Capture the cell that displays the provided text and extract its [x, y] central coordinate. 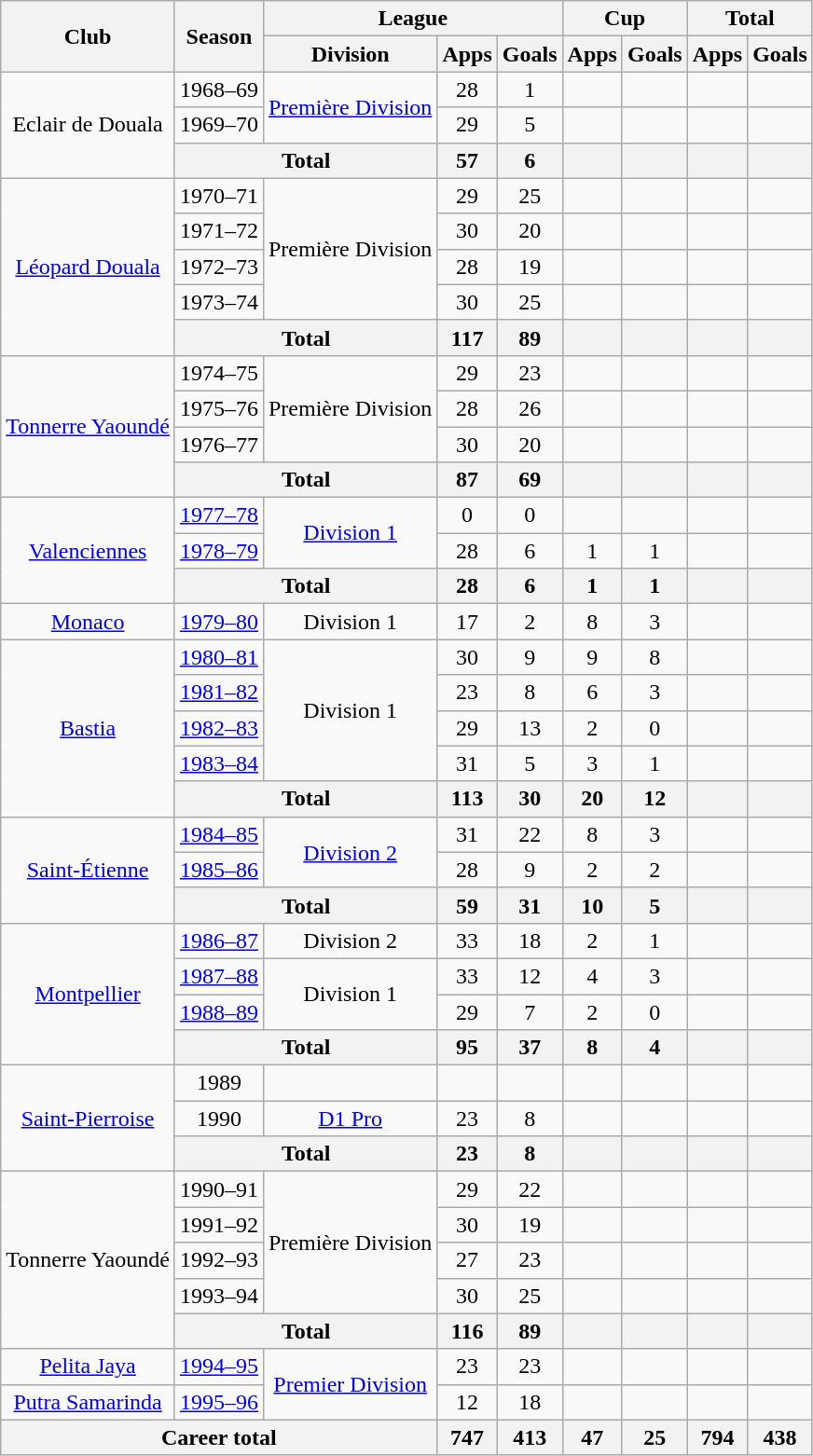
47 [592, 1437]
95 [467, 1048]
1988–89 [218, 1011]
Léopard Douala [88, 267]
1982–83 [218, 728]
1989 [218, 1083]
Putra Samarinda [88, 1402]
1970–71 [218, 196]
1994–95 [218, 1367]
17 [467, 622]
Pelita Jaya [88, 1367]
1991–92 [218, 1225]
113 [467, 799]
Career total [219, 1437]
Cup [625, 19]
Club [88, 36]
1972–73 [218, 267]
1969–70 [218, 125]
Montpellier [88, 994]
1992–93 [218, 1260]
1990 [218, 1119]
1978–79 [218, 551]
1974–75 [218, 373]
26 [530, 408]
1977–78 [218, 515]
27 [467, 1260]
1983–84 [218, 763]
Division [350, 54]
1981–82 [218, 693]
10 [592, 905]
1971–72 [218, 231]
1993–94 [218, 1296]
117 [467, 337]
57 [467, 160]
Saint-Pierroise [88, 1119]
1990–91 [218, 1189]
87 [467, 480]
Monaco [88, 622]
1984–85 [218, 834]
1986–87 [218, 941]
1987–88 [218, 976]
Season [218, 36]
1976–77 [218, 445]
59 [467, 905]
Bastia [88, 728]
413 [530, 1437]
Valenciennes [88, 551]
116 [467, 1331]
Saint-Étienne [88, 870]
1973–74 [218, 302]
13 [530, 728]
Premier Division [350, 1384]
1979–80 [218, 622]
438 [780, 1437]
1985–86 [218, 870]
1968–69 [218, 89]
1980–81 [218, 657]
League [412, 19]
37 [530, 1048]
1975–76 [218, 408]
747 [467, 1437]
1995–96 [218, 1402]
794 [717, 1437]
7 [530, 1011]
D1 Pro [350, 1119]
69 [530, 480]
Eclair de Douala [88, 125]
